Determine the (X, Y) coordinate at the center of the cell enclosing the given text.  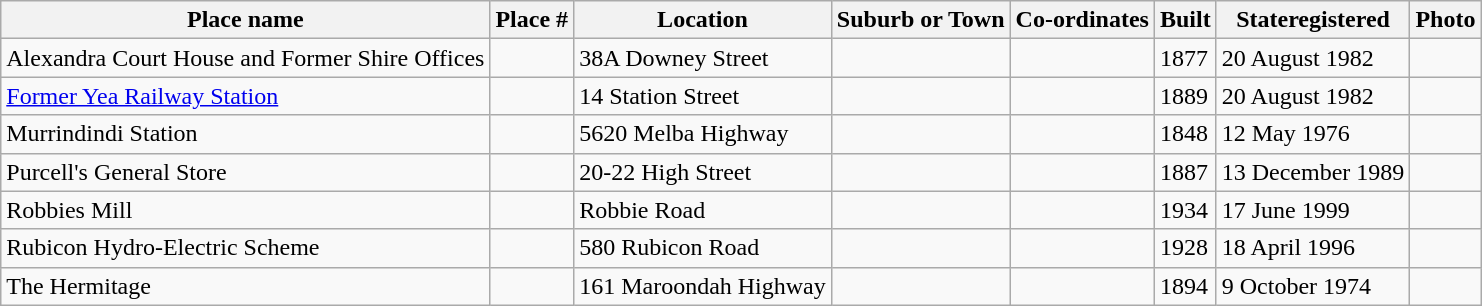
20-22 High Street (703, 172)
38A Downey Street (703, 58)
1848 (1185, 134)
Murrindindi Station (246, 134)
Location (703, 20)
Purcell's General Store (246, 172)
1928 (1185, 248)
1887 (1185, 172)
Suburb or Town (920, 20)
18 April 1996 (1313, 248)
1894 (1185, 286)
5620 Melba Highway (703, 134)
Robbies Mill (246, 210)
13 December 1989 (1313, 172)
Built (1185, 20)
1877 (1185, 58)
Robbie Road (703, 210)
9 October 1974 (1313, 286)
12 May 1976 (1313, 134)
The Hermitage (246, 286)
161 Maroondah Highway (703, 286)
Alexandra Court House and Former Shire Offices (246, 58)
Rubicon Hydro-Electric Scheme (246, 248)
Stateregistered (1313, 20)
Co-ordinates (1082, 20)
Place name (246, 20)
14 Station Street (703, 96)
Former Yea Railway Station (246, 96)
17 June 1999 (1313, 210)
1889 (1185, 96)
1934 (1185, 210)
580 Rubicon Road (703, 248)
Place # (532, 20)
Photo (1446, 20)
